Determine the (X, Y) coordinate at the center of the cell enclosing the given text.  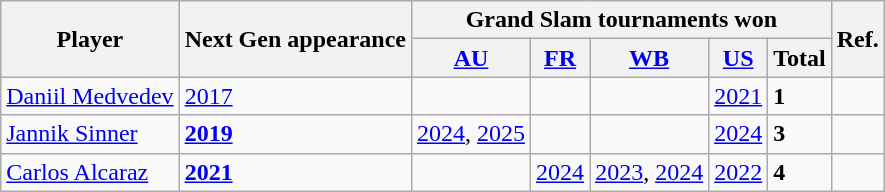
2017 (295, 96)
1 (800, 96)
2019 (295, 134)
Next Gen appearance (295, 39)
3 (800, 134)
Total (800, 58)
Carlos Alcaraz (90, 172)
WB (650, 58)
4 (800, 172)
Ref. (858, 39)
AU (470, 58)
Player (90, 39)
Daniil Medvedev (90, 96)
Jannik Sinner (90, 134)
FR (560, 58)
2022 (738, 172)
2023, 2024 (650, 172)
2024, 2025 (470, 134)
US (738, 58)
Grand Slam tournaments won (621, 20)
